Scan for the cell matching the given text and deliver its (x, y) coordinate at center. 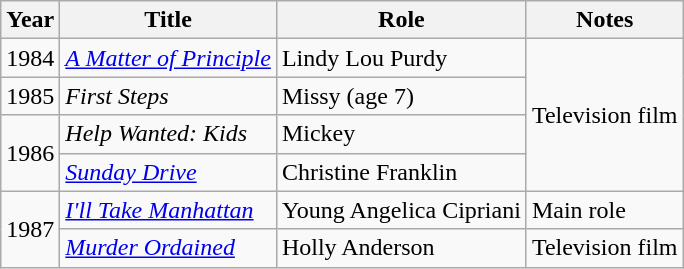
Missy (age 7) (401, 96)
I'll Take Manhattan (168, 210)
1984 (30, 58)
Murder Ordained (168, 248)
Mickey (401, 134)
Christine Franklin (401, 172)
Young Angelica Cipriani (401, 210)
1986 (30, 153)
Notes (604, 20)
1985 (30, 96)
Main role (604, 210)
Holly Anderson (401, 248)
A Matter of Principle (168, 58)
Role (401, 20)
Year (30, 20)
Lindy Lou Purdy (401, 58)
1987 (30, 229)
First Steps (168, 96)
Sunday Drive (168, 172)
Help Wanted: Kids (168, 134)
Title (168, 20)
